Detect which cell encompasses the target text, then output its (X, Y) center coordinate. 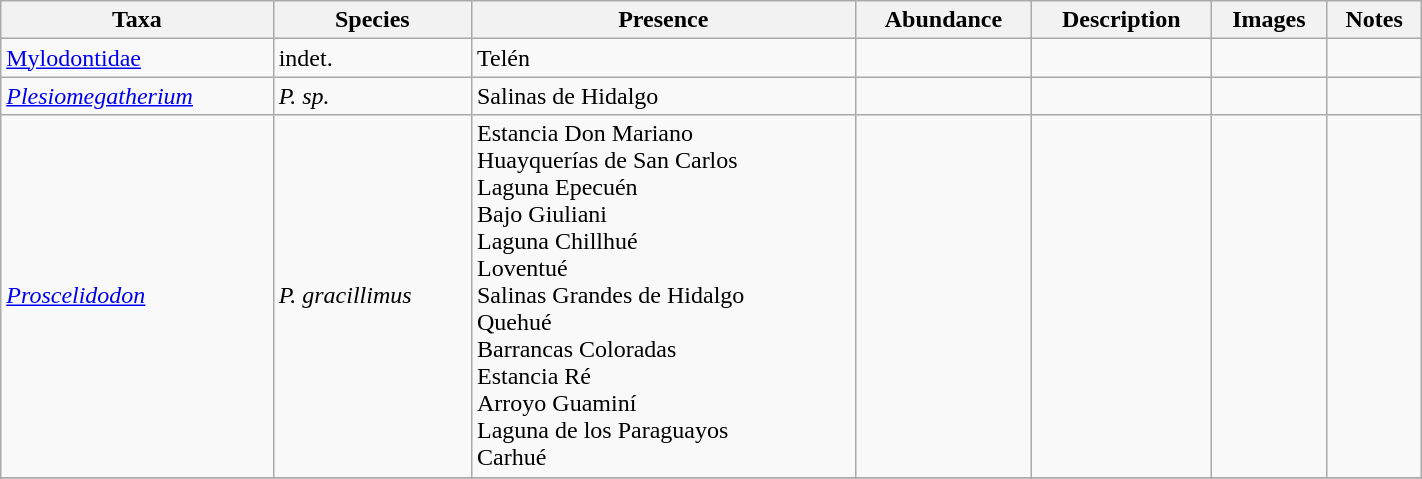
P. sp. (372, 96)
Mylodontidae (137, 58)
Taxa (137, 20)
Presence (663, 20)
Images (1269, 20)
Notes (1374, 20)
Salinas de Hidalgo (663, 96)
Proscelidodon (137, 296)
P. gracillimus (372, 296)
Species (372, 20)
indet. (372, 58)
Telén (663, 58)
Abundance (944, 20)
Description (1122, 20)
Plesiomegatherium (137, 96)
